Search for the cell housing the specified text and yield its (x, y) center coordinate. 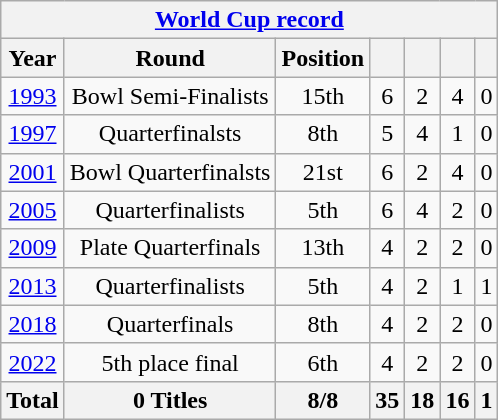
Quarterfinals (170, 324)
6th (323, 362)
2022 (33, 362)
5th place final (170, 362)
21st (323, 172)
1997 (33, 134)
Round (170, 58)
16 (458, 400)
35 (388, 400)
Plate Quarterfinals (170, 248)
1993 (33, 96)
2001 (33, 172)
13th (323, 248)
2018 (33, 324)
2009 (33, 248)
Position (323, 58)
18 (422, 400)
5 (388, 134)
Bowl Semi-Finalists (170, 96)
8/8 (323, 400)
Total (33, 400)
World Cup record (250, 20)
15th (323, 96)
2013 (33, 286)
2005 (33, 210)
Bowl Quarterfinalsts (170, 172)
Year (33, 58)
Quarterfinalsts (170, 134)
0 Titles (170, 400)
